Output the [x, y] coordinate of the center of the cell containing the given text.  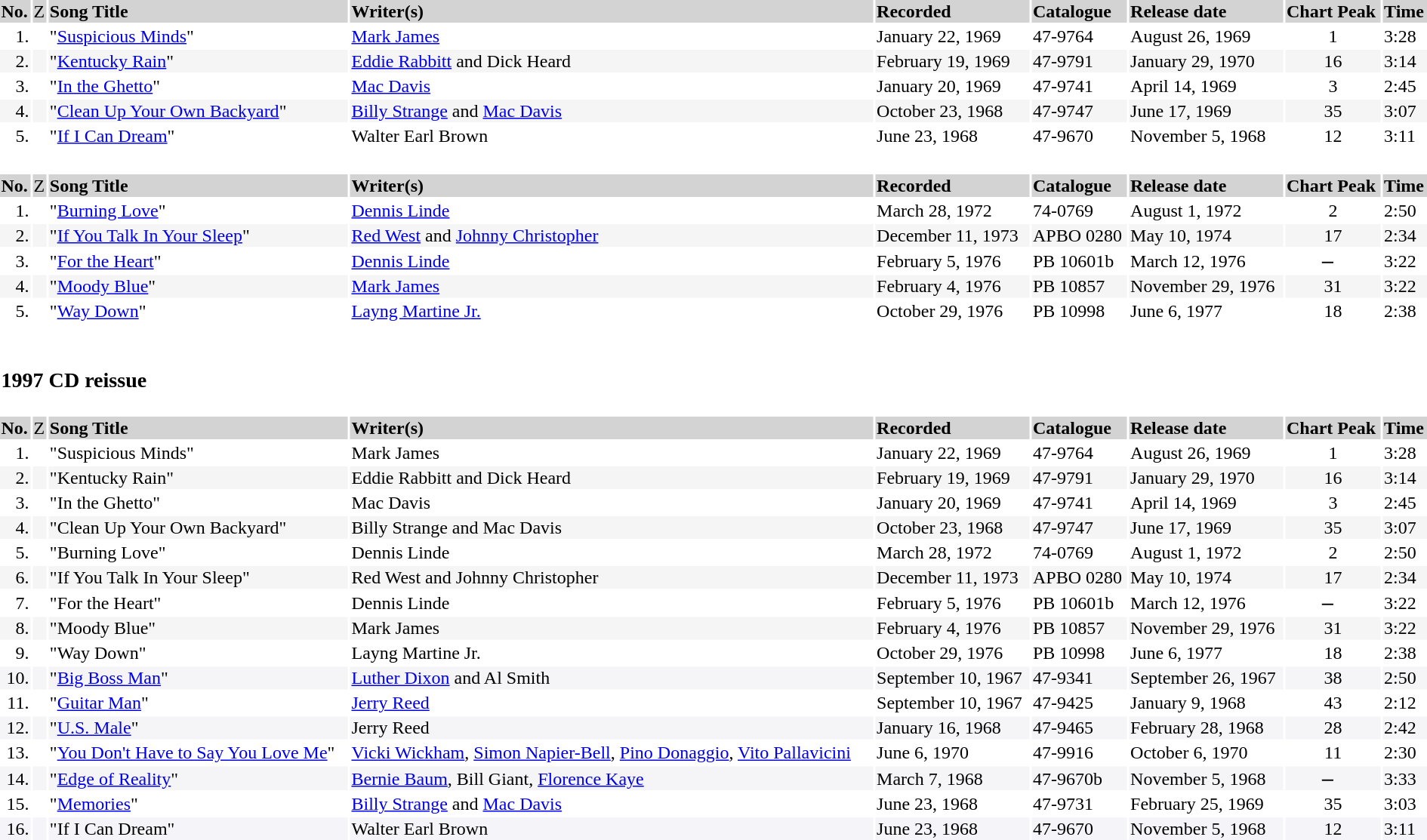
"Memories" [198, 805]
"Guitar Man" [198, 703]
47-9670 [1079, 136]
3:03 [1405, 805]
9. [15, 654]
6. [15, 578]
February 28, 1968 [1207, 728]
"U.S. Male" [198, 728]
3:33 [1405, 779]
14. [15, 779]
38 [1333, 678]
"If I Can Dream" [198, 136]
12. [15, 728]
2:30 [1405, 753]
8. [15, 629]
June 6, 1970 [953, 753]
2:42 [1405, 728]
28 [1333, 728]
Bernie Baum, Bill Giant, Florence Kaye [612, 779]
43 [1333, 703]
15. [15, 805]
"Big Boss Man" [198, 678]
3:11 [1405, 136]
11. [15, 703]
September 26, 1967 [1207, 678]
"You Don't Have to Say You Love Me" [198, 753]
10. [15, 678]
47-9425 [1079, 703]
Luther Dixon and Al Smith [612, 678]
2:12 [1405, 703]
Walter Earl Brown [612, 136]
11 [1333, 753]
47-9341 [1079, 678]
47-9465 [1079, 728]
January 9, 1968 [1207, 703]
Vicki Wickham, Simon Napier-Bell, Pino Donaggio, Vito Pallavicini [612, 753]
January 16, 1968 [953, 728]
October 6, 1970 [1207, 753]
47-9916 [1079, 753]
February 25, 1969 [1207, 805]
"Edge of Reality" [198, 779]
13. [15, 753]
47-9670b [1079, 779]
1997 CD reissue [713, 370]
12 [1333, 136]
7. [15, 604]
March 7, 1968 [953, 779]
47-9731 [1079, 805]
